Pinpoint the cell where the given text exists, returning its [x, y] midpoint coordinate. 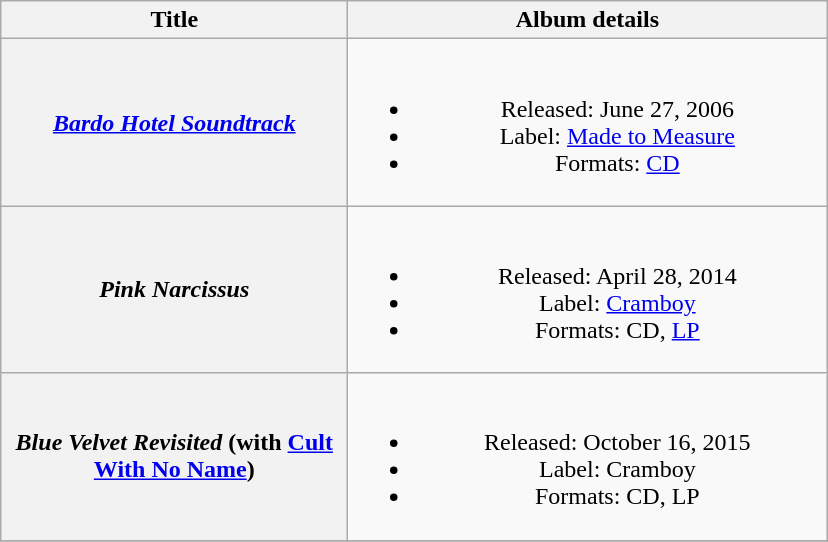
Released: June 27, 2006Label: Made to MeasureFormats: CD [588, 122]
Title [174, 20]
Blue Velvet Revisited (with Cult With No Name) [174, 456]
Album details [588, 20]
Pink Narcissus [174, 290]
Released: October 16, 2015Label: CramboyFormats: CD, LP [588, 456]
Released: April 28, 2014Label: CramboyFormats: CD, LP [588, 290]
Bardo Hotel Soundtrack [174, 122]
